Detect which cell encompasses the target text, then output its [x, y] center coordinate. 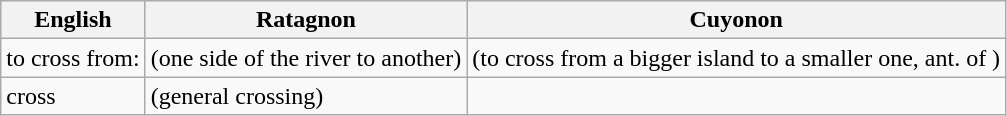
(general crossing) [306, 96]
(one side of the river to another) [306, 58]
to cross from: [73, 58]
cross [73, 96]
Cuyonon [736, 20]
Ratagnon [306, 20]
English [73, 20]
(to cross from a bigger island to a smaller one, ant. of ) [736, 58]
